Pinpoint the cell where the given text exists, returning its [x, y] midpoint coordinate. 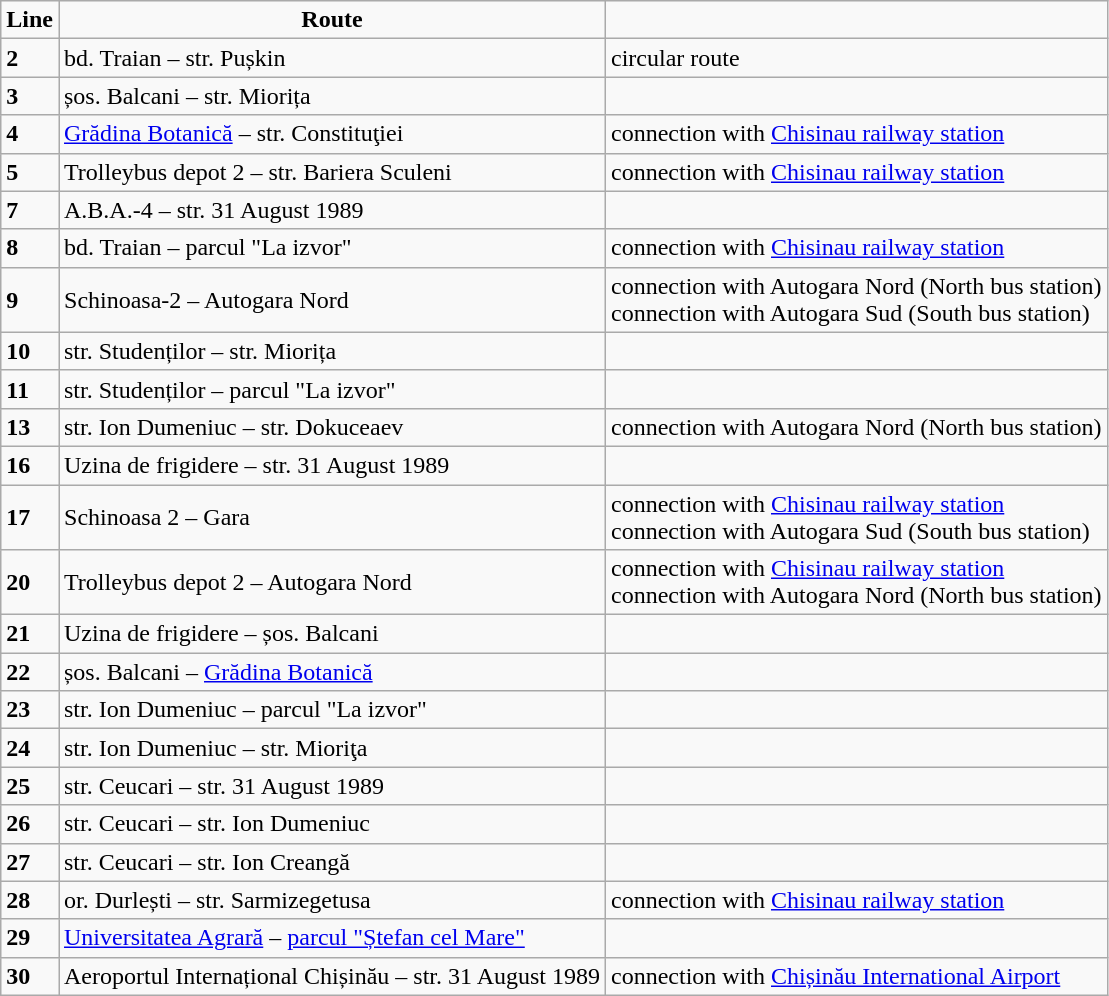
11 [30, 389]
or. Durlești – str. Sarmizegetusa [332, 900]
Universitatea Agrară – parcul "Ștefan cel Mare" [332, 938]
A.B.A.-4 – str. 31 August 1989 [332, 210]
5 [30, 172]
3 [30, 96]
circular route [857, 58]
str. Studenților – str. Miorița [332, 351]
16 [30, 465]
8 [30, 248]
connection with Autogara Nord (North bus station) [857, 427]
str. Ceucari – str. Ion Dumeniuc [332, 824]
Aeroportul Internațional Chișinău – str. 31 August 1989 [332, 976]
10 [30, 351]
Uzina de frigidere – str. 31 August 1989 [332, 465]
25 [30, 786]
Grădina Botanică – str. Constituţiei [332, 134]
28 [30, 900]
2 [30, 58]
Schinoasa-2 – Autogara Nord [332, 300]
str. Ceucari – str. 31 August 1989 [332, 786]
9 [30, 300]
Trolleybus depot 2 – Autogara Nord [332, 582]
30 [30, 976]
24 [30, 748]
Schinoasa 2 – Gara [332, 516]
27 [30, 862]
Uzina de frigidere – șos. Balcani [332, 634]
Trolleybus depot 2 – str. Bariera Sculeni [332, 172]
29 [30, 938]
str. Ion Dumeniuc – parcul "La izvor" [332, 710]
Route [332, 20]
str. Ion Dumeniuc – str. Dokuceaev [332, 427]
connection with Autogara Nord (North bus station) connection with Autogara Sud (South bus station) [857, 300]
21 [30, 634]
connection with Chișinău International Airport [857, 976]
7 [30, 210]
4 [30, 134]
șos. Balcani – Grădina Botanică [332, 672]
20 [30, 582]
22 [30, 672]
connection with Chisinau railway station connection with Autogara Nord (North bus station) [857, 582]
bd. Traian – parcul "La izvor" [332, 248]
17 [30, 516]
13 [30, 427]
Line [30, 20]
str. Ion Dumeniuc – str. Mioriţa [332, 748]
bd. Traian – str. Pușkin [332, 58]
șos. Balcani – str. Miorița [332, 96]
26 [30, 824]
str. Studenților – parcul "La izvor" [332, 389]
23 [30, 710]
connection with Chisinau railway station connection with Autogara Sud (South bus station) [857, 516]
str. Ceucari – str. Ion Creangă [332, 862]
